Return (X, Y) of the center of cell containing provided text 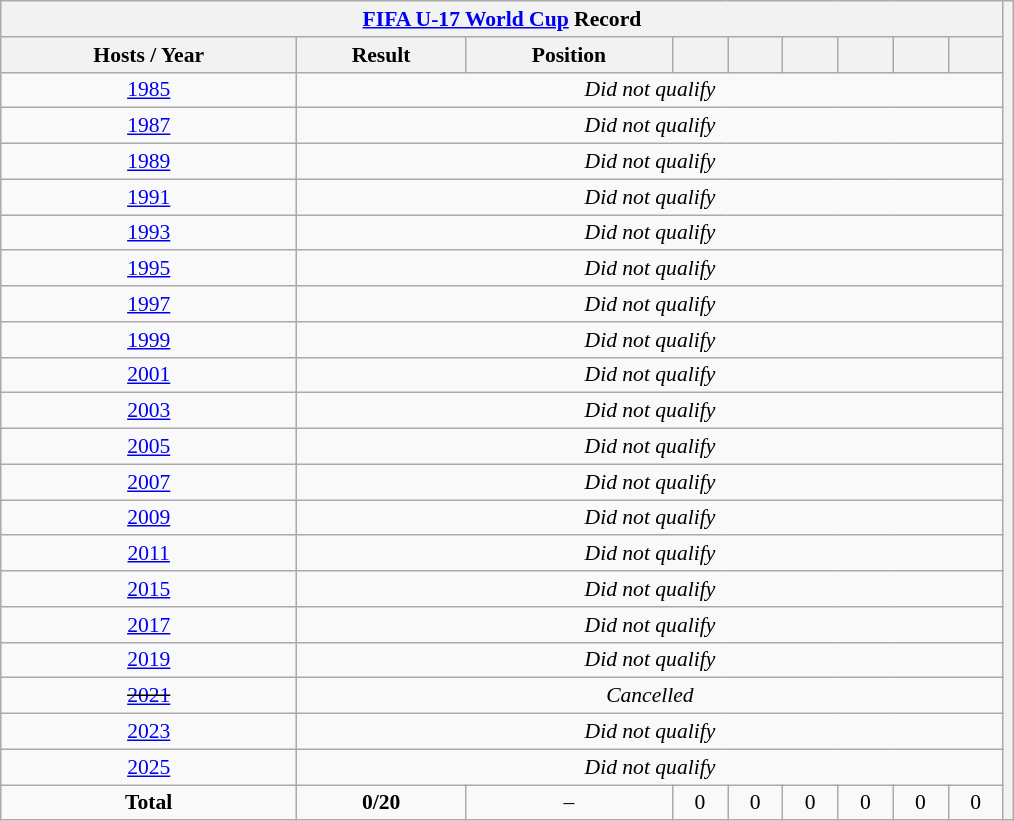
– (568, 803)
2023 (149, 732)
1987 (149, 126)
2017 (149, 625)
2021 (149, 696)
FIFA U-17 World Cup Record (502, 19)
2015 (149, 589)
2009 (149, 518)
1997 (149, 304)
2019 (149, 660)
1989 (149, 162)
2003 (149, 411)
Result (382, 55)
Cancelled (650, 696)
2001 (149, 375)
Total (149, 803)
Hosts / Year (149, 55)
0/20 (382, 803)
2025 (149, 767)
1995 (149, 269)
2007 (149, 482)
2011 (149, 554)
1993 (149, 233)
2005 (149, 447)
1991 (149, 197)
Position (568, 55)
1999 (149, 340)
1985 (149, 90)
